Extract the (x, y) coordinate from the center of the cell holding the provided text.  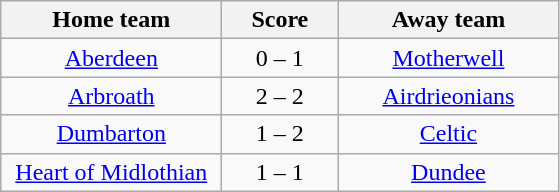
0 – 1 (280, 58)
Airdrieonians (448, 96)
Dundee (448, 172)
Celtic (448, 134)
Home team (112, 20)
1 – 2 (280, 134)
2 – 2 (280, 96)
Dumbarton (112, 134)
Score (280, 20)
Arbroath (112, 96)
1 – 1 (280, 172)
Motherwell (448, 58)
Away team (448, 20)
Heart of Midlothian (112, 172)
Aberdeen (112, 58)
